Provide the [x, y] coordinate of the cell's center where the given text is located.  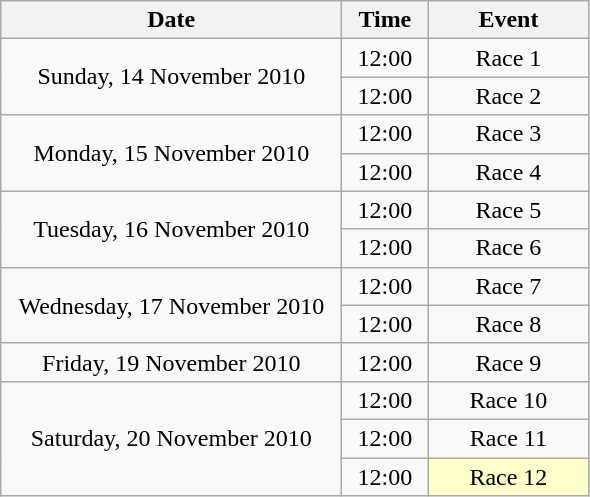
Race 4 [508, 172]
Race 12 [508, 477]
Race 1 [508, 58]
Race 11 [508, 438]
Race 9 [508, 362]
Friday, 19 November 2010 [172, 362]
Date [172, 20]
Monday, 15 November 2010 [172, 153]
Race 8 [508, 324]
Race 7 [508, 286]
Race 6 [508, 248]
Tuesday, 16 November 2010 [172, 229]
Race 5 [508, 210]
Sunday, 14 November 2010 [172, 77]
Saturday, 20 November 2010 [172, 438]
Race 10 [508, 400]
Race 3 [508, 134]
Event [508, 20]
Time [385, 20]
Race 2 [508, 96]
Wednesday, 17 November 2010 [172, 305]
